Extract the (X, Y) coordinate from the center of the cell holding the provided text.  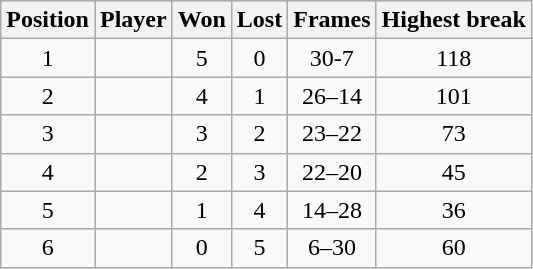
Player (133, 20)
30-7 (332, 58)
Highest break (454, 20)
22–20 (332, 172)
6 (48, 248)
101 (454, 96)
73 (454, 134)
60 (454, 248)
45 (454, 172)
6–30 (332, 248)
Frames (332, 20)
23–22 (332, 134)
Position (48, 20)
14–28 (332, 210)
26–14 (332, 96)
Lost (259, 20)
36 (454, 210)
Won (202, 20)
118 (454, 58)
